Determine the (X, Y) coordinate at the center of the cell enclosing the given text.  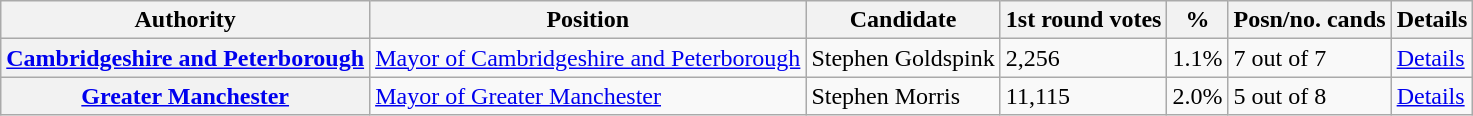
Stephen Goldspink (903, 58)
2.0% (1198, 96)
Candidate (903, 20)
7 out of 7 (1310, 58)
Authority (186, 20)
Posn/no. cands (1310, 20)
Greater Manchester (186, 96)
5 out of 8 (1310, 96)
Mayor of Cambridgeshire and Peterborough (588, 58)
11,115 (1084, 96)
Cambridgeshire and Peterborough (186, 58)
Mayor of Greater Manchester (588, 96)
Position (588, 20)
2,256 (1084, 58)
Stephen Morris (903, 96)
1st round votes (1084, 20)
% (1198, 20)
1.1% (1198, 58)
